Pinpoint the cell where the given text exists, returning its (X, Y) midpoint coordinate. 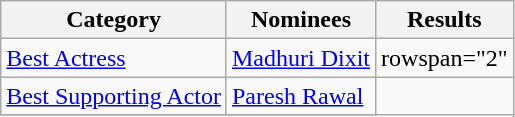
Category (114, 20)
Results (445, 20)
rowspan="2" (445, 58)
Best Actress (114, 58)
Madhuri Dixit (300, 58)
Nominees (300, 20)
Paresh Rawal (300, 96)
Best Supporting Actor (114, 96)
